For the text-containing cell, return its midpoint in (X, Y) coordinate format. 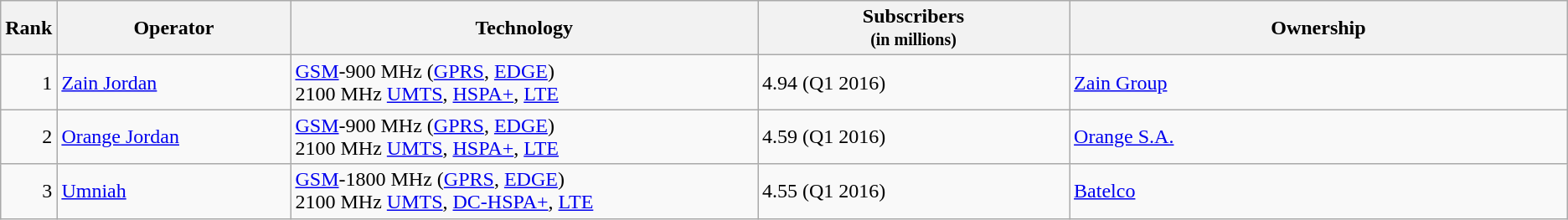
Orange Jordan (174, 137)
GSM-1800 MHz (GPRS, EDGE)2100 MHz UMTS, DC-HSPA+, LTE (524, 191)
Zain Group (1318, 82)
Technology (524, 28)
Orange S.A. (1318, 137)
3 (28, 191)
4.94 (Q1 2016) (913, 82)
Operator (174, 28)
2 (28, 137)
Umniah (174, 191)
4.59 (Q1 2016) (913, 137)
Zain Jordan (174, 82)
Batelco (1318, 191)
Rank (28, 28)
Subscribers(in millions) (913, 28)
4.55 (Q1 2016) (913, 191)
Ownership (1318, 28)
1 (28, 82)
